Determine the [x, y] coordinate at the center of the cell enclosing the given text.  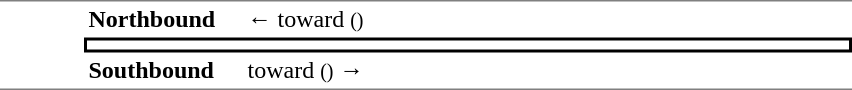
Southbound [164, 71]
toward () → [548, 71]
Northbound [164, 19]
← toward () [548, 19]
